Identify which cell holds the provided text, then report its [X, Y] central coordinate. 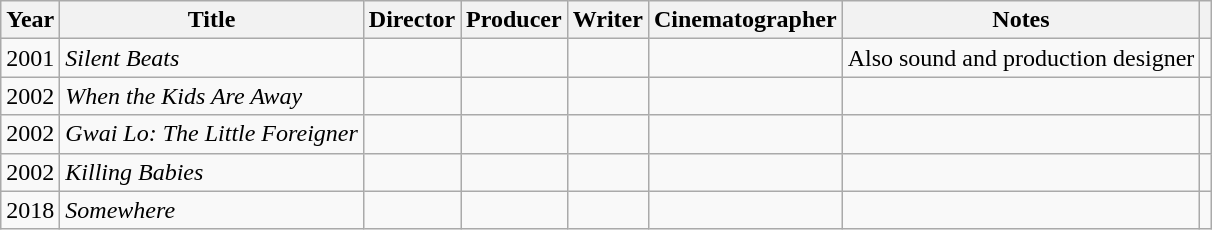
Writer [608, 20]
Cinematographer [745, 20]
2018 [30, 210]
Also sound and production designer [1021, 58]
When the Kids Are Away [212, 96]
Title [212, 20]
Somewhere [212, 210]
2001 [30, 58]
Notes [1021, 20]
Silent Beats [212, 58]
Killing Babies [212, 172]
Year [30, 20]
Producer [514, 20]
Director [412, 20]
Gwai Lo: The Little Foreigner [212, 134]
